Capture the cell that displays the provided text and extract its (X, Y) central coordinate. 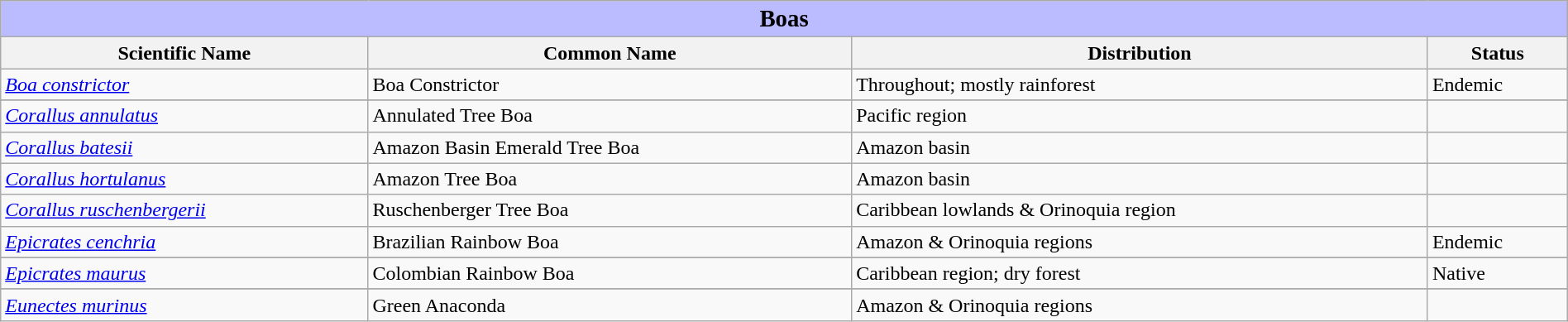
Native (1497, 273)
Status (1497, 53)
Common Name (610, 53)
Epicrates maurus (184, 273)
Corallus ruschenbergerii (184, 210)
Amazon Tree Boa (610, 179)
Epicrates cenchria (184, 242)
Eunectes murinus (184, 305)
Scientific Name (184, 53)
Brazilian Rainbow Boa (610, 242)
Amazon Basin Emerald Tree Boa (610, 147)
Corallus annulatus (184, 116)
Boas (784, 19)
Boa constrictor (184, 84)
Boa Constrictor (610, 84)
Corallus hortulanus (184, 179)
Distribution (1140, 53)
Ruschenberger Tree Boa (610, 210)
Green Anaconda (610, 305)
Annulated Tree Boa (610, 116)
Colombian Rainbow Boa (610, 273)
Corallus batesii (184, 147)
Caribbean region; dry forest (1140, 273)
Caribbean lowlands & Orinoquia region (1140, 210)
Throughout; mostly rainforest (1140, 84)
Pacific region (1140, 116)
